From the cell containing the given text, extract its center point as [X, Y] coordinate. 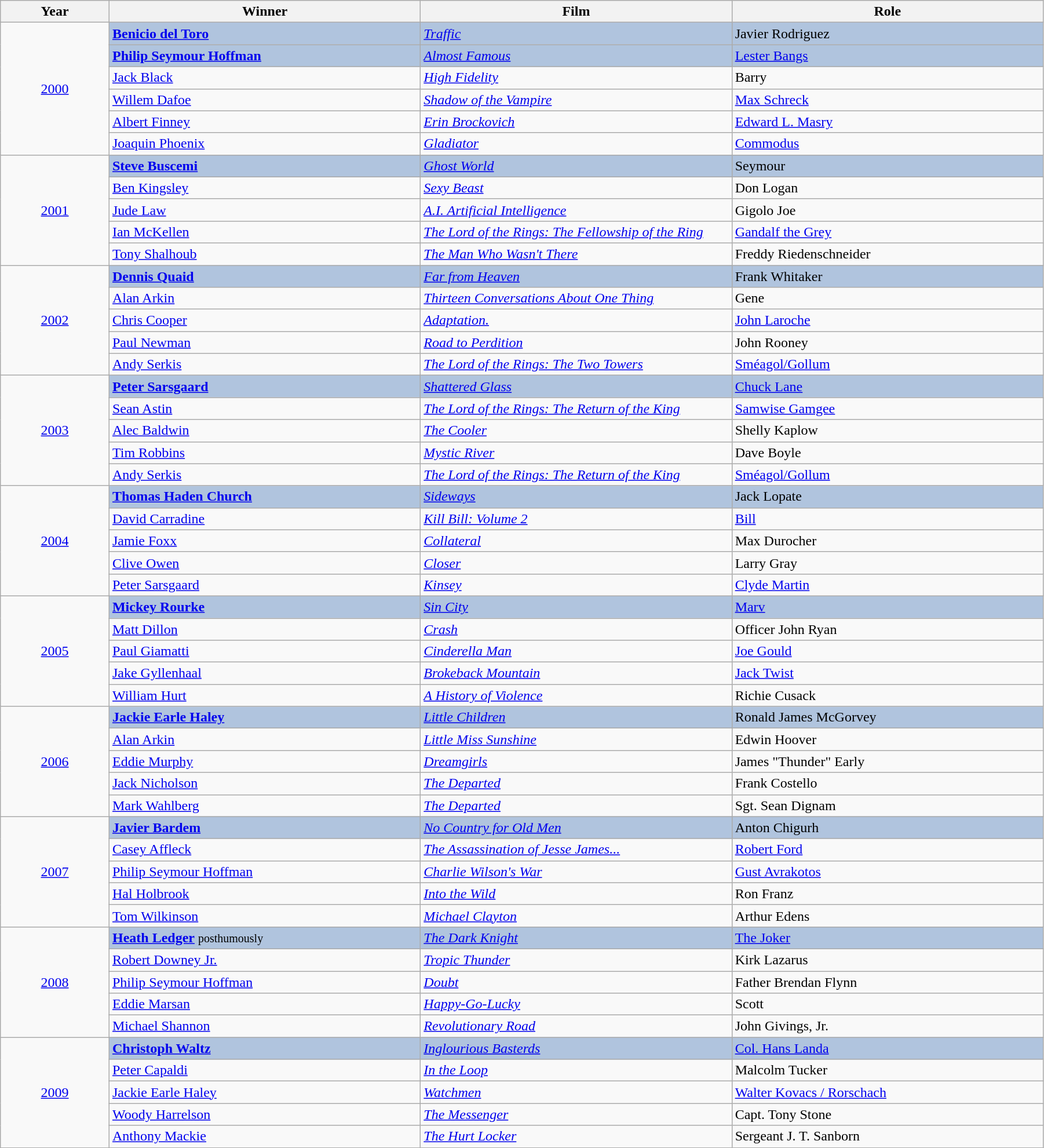
A History of Violence [576, 695]
Sideways [576, 497]
Role [888, 12]
The Dark Knight [576, 938]
2002 [55, 320]
No Country for Old Men [576, 828]
Woody Harrelson [264, 1114]
Casey Affleck [264, 850]
Jack Twist [888, 673]
Watchmen [576, 1092]
Arthur Edens [888, 916]
The Man Who Wasn't There [576, 254]
Thirteen Conversations About One Thing [576, 298]
Eddie Marsan [264, 1004]
Javier Bardem [264, 828]
Seymour [888, 166]
Ronald James McGorvey [888, 717]
Happy-Go-Lucky [576, 1004]
Kirk Lazarus [888, 960]
John Givings, Jr. [888, 1026]
Sergeant J. T. Sanborn [888, 1136]
Collateral [576, 541]
Officer John Ryan [888, 629]
Christoph Waltz [264, 1048]
Jamie Foxx [264, 541]
Joe Gould [888, 651]
Little Miss Sunshine [576, 739]
Barry [888, 78]
Freddy Riedenschneider [888, 254]
Larry Gray [888, 563]
Film [576, 12]
Bill [888, 519]
Don Logan [888, 188]
Shadow of the Vampire [576, 100]
Mickey Rourke [264, 607]
Clive Owen [264, 563]
John Laroche [888, 320]
Scott [888, 1004]
Benicio del Toro [264, 34]
The Joker [888, 938]
Jack Black [264, 78]
Gust Avrakotos [888, 872]
Dennis Quaid [264, 276]
Adaptation. [576, 320]
Albert Finney [264, 122]
Eddie Murphy [264, 761]
Tom Wilkinson [264, 916]
Winner [264, 12]
Tim Robbins [264, 453]
Kinsey [576, 585]
Almost Famous [576, 56]
Cinderella Man [576, 651]
2003 [55, 431]
Jack Lopate [888, 497]
Malcolm Tucker [888, 1070]
Ghost World [576, 166]
Sin City [576, 607]
The Messenger [576, 1114]
Tropic Thunder [576, 960]
Frank Costello [888, 783]
Capt. Tony Stone [888, 1114]
The Hurt Locker [576, 1136]
Col. Hans Landa [888, 1048]
Walter Kovacs / Rorschach [888, 1092]
Sean Astin [264, 409]
Mark Wahlberg [264, 806]
Gigolo Joe [888, 210]
Gene [888, 298]
Inglourious Basterds [576, 1048]
The Cooler [576, 431]
Chuck Lane [888, 387]
Heath Ledger posthumously [264, 938]
Dreamgirls [576, 761]
A.I. Artificial Intelligence [576, 210]
2004 [55, 541]
Joaquin Phoenix [264, 144]
Into the Wild [576, 894]
Ron Franz [888, 894]
Charlie Wilson's War [576, 872]
2009 [55, 1092]
Road to Perdition [576, 342]
Sgt. Sean Dignam [888, 806]
Clyde Martin [888, 585]
Far from Heaven [576, 276]
Michael Clayton [576, 916]
Little Children [576, 717]
Lester Bangs [888, 56]
Ben Kingsley [264, 188]
Paul Giamatti [264, 651]
Shelly Kaplow [888, 431]
Erin Brockovich [576, 122]
Edwin Hoover [888, 739]
2000 [55, 89]
John Rooney [888, 342]
Javier Rodriguez [888, 34]
Max Schreck [888, 100]
Matt Dillon [264, 629]
Doubt [576, 982]
Jack Nicholson [264, 783]
Jake Gyllenhaal [264, 673]
2006 [55, 761]
Revolutionary Road [576, 1026]
Mystic River [576, 453]
2008 [55, 982]
2007 [55, 872]
Robert Downey Jr. [264, 960]
Alec Baldwin [264, 431]
Michael Shannon [264, 1026]
Gandalf the Grey [888, 232]
James "Thunder" Early [888, 761]
Marv [888, 607]
Tony Shalhoub [264, 254]
Anthony Mackie [264, 1136]
Traffic [576, 34]
Father Brendan Flynn [888, 982]
Brokeback Mountain [576, 673]
Max Durocher [888, 541]
Hal Holbrook [264, 894]
Crash [576, 629]
Sexy Beast [576, 188]
Anton Chigurh [888, 828]
In the Loop [576, 1070]
Gladiator [576, 144]
High Fidelity [576, 78]
Edward L. Masry [888, 122]
Shattered Glass [576, 387]
The Lord of the Rings: The Fellowship of the Ring [576, 232]
Robert Ford [888, 850]
Jude Law [264, 210]
Peter Capaldi [264, 1070]
2001 [55, 210]
David Carradine [264, 519]
Chris Cooper [264, 320]
Paul Newman [264, 342]
William Hurt [264, 695]
2005 [55, 651]
Willem Dafoe [264, 100]
The Assassination of Jesse James... [576, 850]
Thomas Haden Church [264, 497]
Frank Whitaker [888, 276]
Richie Cusack [888, 695]
Dave Boyle [888, 453]
Ian McKellen [264, 232]
Commodus [888, 144]
Year [55, 12]
Kill Bill: Volume 2 [576, 519]
Closer [576, 563]
The Lord of the Rings: The Two Towers [576, 365]
Steve Buscemi [264, 166]
Samwise Gamgee [888, 409]
